Provide the [x, y] coordinate of the cell's center where the given text is located.  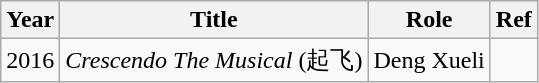
Title [214, 20]
2016 [30, 60]
Ref [514, 20]
Year [30, 20]
Deng Xueli [429, 60]
Role [429, 20]
Crescendo The Musical (起飞) [214, 60]
